Pinpoint the cell where the given text exists, returning its [x, y] midpoint coordinate. 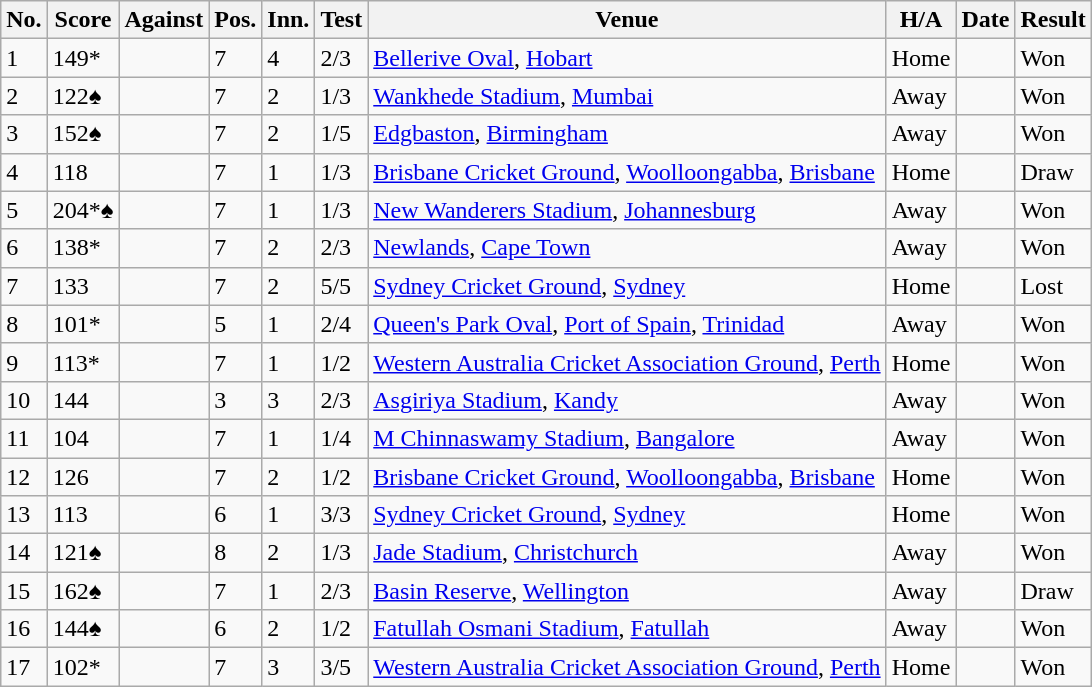
3/3 [342, 515]
144 [83, 400]
133 [83, 286]
102* [83, 667]
101* [83, 324]
H/A [921, 20]
M Chinnaswamy Stadium, Bangalore [627, 438]
2/4 [342, 324]
144♠ [83, 629]
138* [83, 248]
3/5 [342, 667]
1/5 [342, 134]
Lost [1053, 286]
10 [24, 400]
5/5 [342, 286]
Asgiriya Stadium, Kandy [627, 400]
15 [24, 591]
Queen's Park Oval, Port of Spain, Trinidad [627, 324]
126 [83, 477]
14 [24, 553]
118 [83, 172]
Basin Reserve, Wellington [627, 591]
12 [24, 477]
122♠ [83, 96]
113* [83, 362]
13 [24, 515]
17 [24, 667]
Bellerive Oval, Hobart [627, 58]
1/4 [342, 438]
104 [83, 438]
149* [83, 58]
Pos. [236, 20]
162♠ [83, 591]
Result [1053, 20]
113 [83, 515]
11 [24, 438]
Score [83, 20]
152♠ [83, 134]
Test [342, 20]
Inn. [288, 20]
Jade Stadium, Christchurch [627, 553]
121♠ [83, 553]
Newlands, Cape Town [627, 248]
No. [24, 20]
New Wanderers Stadium, Johannesburg [627, 210]
Against [164, 20]
16 [24, 629]
204*♠ [83, 210]
9 [24, 362]
Wankhede Stadium, Mumbai [627, 96]
Fatullah Osmani Stadium, Fatullah [627, 629]
Edgbaston, Birmingham [627, 134]
Date [986, 20]
Venue [627, 20]
